Provide the [x, y] coordinate of the cell's center where the given text is located.  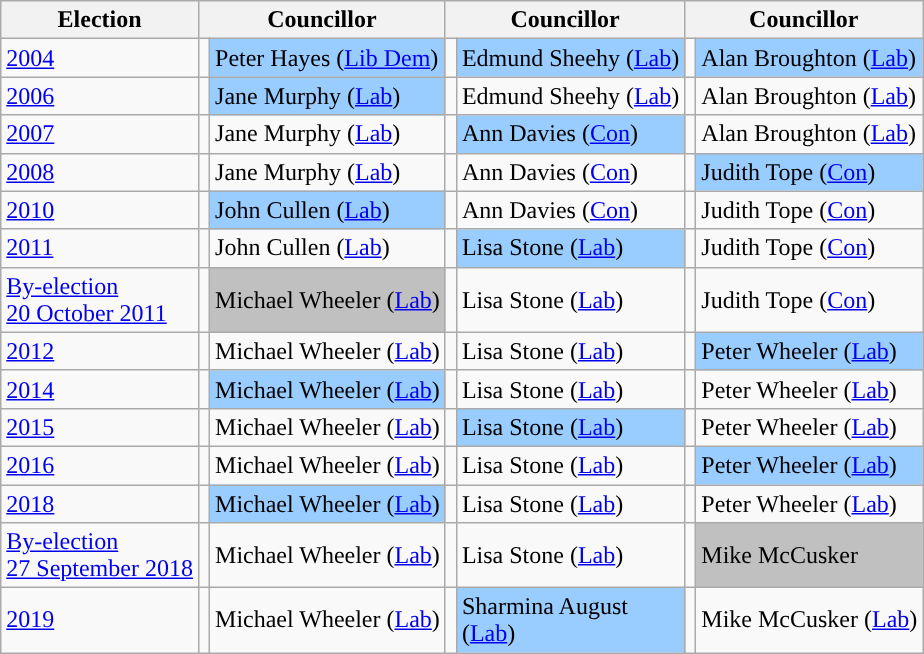
2015 [100, 427]
2012 [100, 351]
Election [100, 20]
2010 [100, 210]
Sharmina August(Lab) [570, 620]
Peter Hayes (Lib Dem) [328, 58]
2004 [100, 58]
By-election27 September 2018 [100, 556]
2019 [100, 620]
2014 [100, 389]
2016 [100, 465]
2007 [100, 134]
2011 [100, 248]
By-election20 October 2011 [100, 300]
2018 [100, 503]
Mike McCusker [810, 556]
Mike McCusker (Lab) [810, 620]
2008 [100, 172]
2006 [100, 96]
